For the text-containing cell, return its midpoint in (x, y) coordinate format. 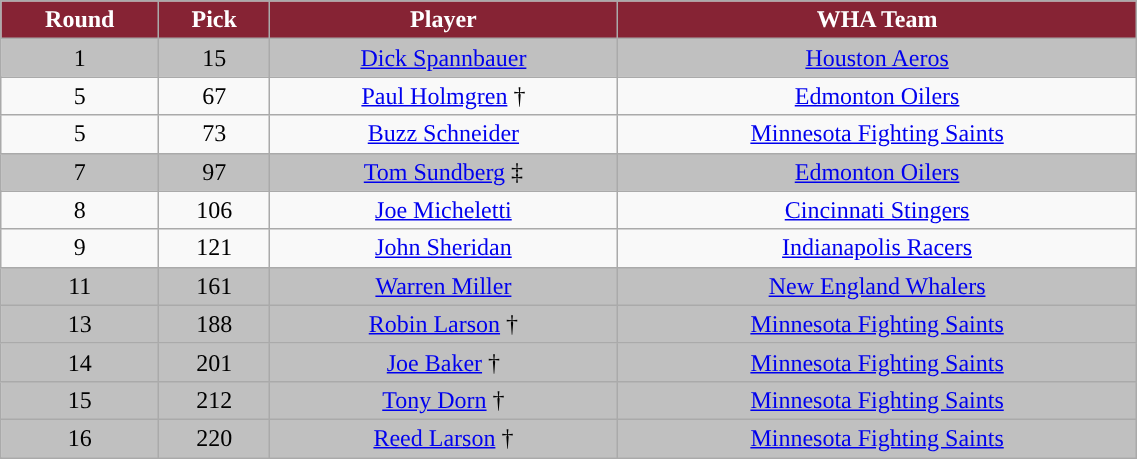
Paul Holmgren † (444, 96)
Joe Micheletti (444, 210)
Dick Spannbauer (444, 58)
7 (80, 172)
8 (80, 210)
WHA Team (877, 20)
Tom Sundberg ‡ (444, 172)
14 (80, 362)
121 (214, 248)
16 (80, 438)
67 (214, 96)
220 (214, 438)
Pick (214, 20)
Tony Dorn † (444, 400)
Player (444, 20)
Robin Larson † (444, 324)
New England Whalers (877, 286)
188 (214, 324)
John Sheridan (444, 248)
Warren Miller (444, 286)
Houston Aeros (877, 58)
201 (214, 362)
97 (214, 172)
Buzz Schneider (444, 134)
1 (80, 58)
Reed Larson † (444, 438)
Indianapolis Racers (877, 248)
11 (80, 286)
Joe Baker † (444, 362)
Round (80, 20)
73 (214, 134)
Cincinnati Stingers (877, 210)
106 (214, 210)
9 (80, 248)
161 (214, 286)
212 (214, 400)
13 (80, 324)
